Locate the cell with the specified text and output its (x, y) center coordinate. 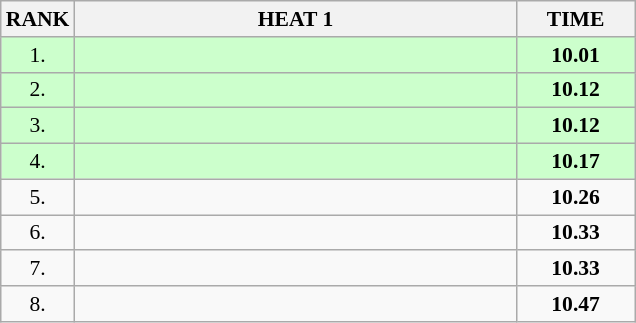
5. (38, 197)
10.17 (576, 162)
TIME (576, 19)
10.01 (576, 55)
4. (38, 162)
1. (38, 55)
7. (38, 269)
RANK (38, 19)
6. (38, 233)
10.47 (576, 304)
HEAT 1 (295, 19)
3. (38, 126)
2. (38, 90)
10.26 (576, 197)
8. (38, 304)
